Extract the (X, Y) coordinate from the center of the cell holding the provided text.  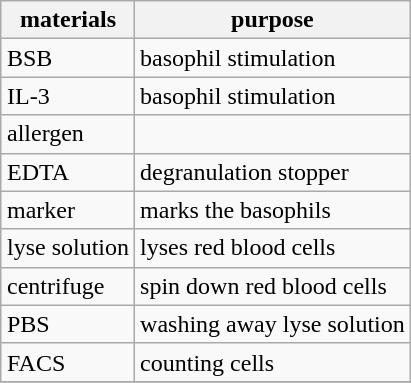
FACS (68, 362)
materials (68, 20)
spin down red blood cells (273, 286)
BSB (68, 58)
allergen (68, 134)
marker (68, 210)
IL-3 (68, 96)
washing away lyse solution (273, 324)
lyses red blood cells (273, 248)
marks the basophils (273, 210)
lyse solution (68, 248)
counting cells (273, 362)
PBS (68, 324)
EDTA (68, 172)
centrifuge (68, 286)
degranulation stopper (273, 172)
purpose (273, 20)
